Output the [x, y] coordinate of the center of the cell containing the given text.  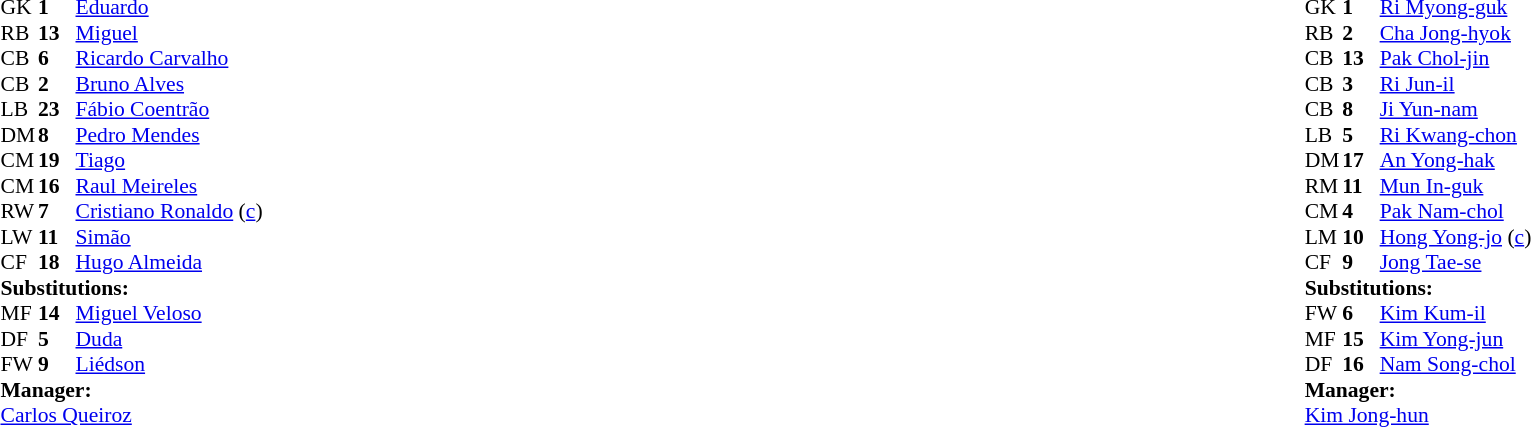
Fábio Coentrão [170, 109]
23 [57, 109]
Liédson [170, 365]
Pedro Mendes [170, 135]
Ricardo Carvalho [170, 59]
10 [1361, 237]
LM [1324, 237]
RW [19, 211]
18 [57, 263]
Bruno Alves [170, 84]
Miguel [170, 33]
19 [57, 161]
Hugo Almeida [170, 263]
14 [57, 313]
Raul Meireles [170, 186]
LW [19, 237]
3 [1361, 84]
4 [1361, 211]
Duda [170, 339]
17 [1361, 161]
7 [57, 211]
RM [1324, 186]
Cristiano Ronaldo (c) [170, 211]
15 [1361, 339]
Substitutions: [131, 288]
Simão [170, 237]
Miguel Veloso [170, 313]
Tiago [170, 161]
Manager: [131, 390]
